Return [X, Y] of the center of cell containing provided text 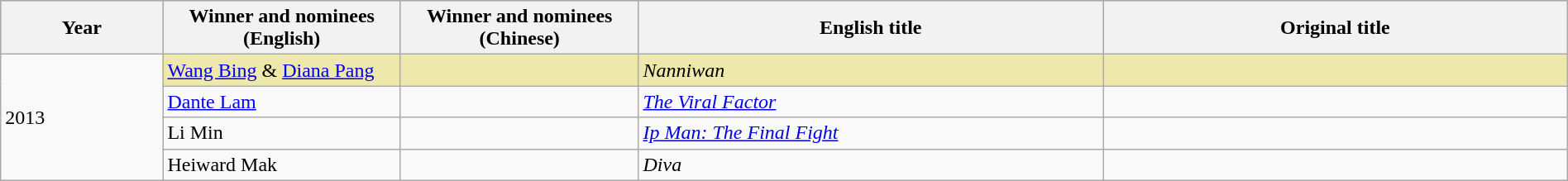
Wang Bing & Diana Pang [282, 70]
The Viral Factor [871, 102]
Original title [1336, 28]
2013 [82, 117]
English title [871, 28]
Diva [871, 164]
Year [82, 28]
Heiward Mak [282, 164]
Winner and nominees(English) [282, 28]
Ip Man: The Final Fight [871, 133]
Nanniwan [871, 70]
Winner and nominees(Chinese) [519, 28]
Li Min [282, 133]
Dante Lam [282, 102]
